Detect which cell encompasses the target text, then output its [x, y] center coordinate. 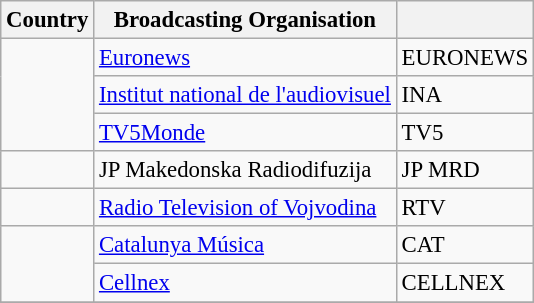
Catalunya Música [246, 245]
JP MRD [464, 170]
Country [48, 20]
Euronews [246, 58]
JP Makedonska Radiodifuzija [246, 170]
EURONEWS [464, 58]
RTV [464, 208]
Institut national de l'audiovisuel [246, 95]
TV5 [464, 133]
Radio Television of Vojvodina [246, 208]
INA [464, 95]
Broadcasting Organisation [246, 20]
Cellnex [246, 283]
TV5Monde [246, 133]
CELLNEX [464, 283]
CAT [464, 245]
